Detect which cell encompasses the target text, then output its [X, Y] center coordinate. 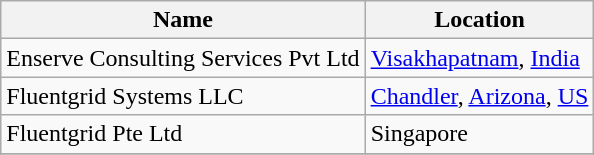
Enserve Consulting Services Pvt Ltd [183, 58]
Fluentgrid Systems LLC [183, 96]
Chandler, Arizona, US [480, 96]
Location [480, 20]
Name [183, 20]
Fluentgrid Pte Ltd [183, 134]
Visakhapatnam, India [480, 58]
Singapore [480, 134]
